Locate the cell with the specified text and output its [x, y] center coordinate. 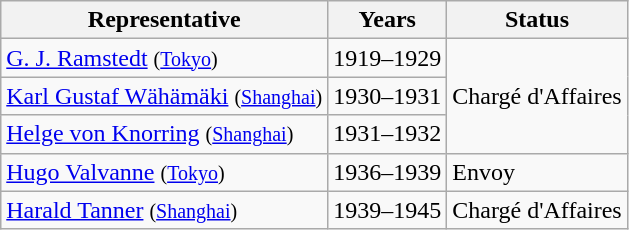
Karl Gustaf Wähämäki (Shanghai) [164, 96]
1936–1939 [388, 172]
Harald Tanner (Shanghai) [164, 210]
Hugo Valvanne (Tokyo) [164, 172]
Status [537, 20]
1919–1929 [388, 58]
1931–1932 [388, 134]
Helge von Knorring (Shanghai) [164, 134]
1930–1931 [388, 96]
Envoy [537, 172]
Years [388, 20]
G. J. Ramstedt (Tokyo) [164, 58]
1939–1945 [388, 210]
Representative [164, 20]
